Scan for the cell matching the given text and deliver its [X, Y] coordinate at center. 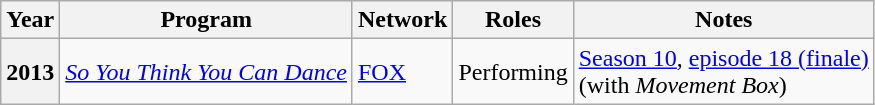
Program [206, 20]
Performing [513, 72]
Roles [513, 20]
So You Think You Can Dance [206, 72]
2013 [30, 72]
Year [30, 20]
Notes [724, 20]
Season 10, episode 18 (finale)(with Movement Box) [724, 72]
Network [402, 20]
FOX [402, 72]
